Return [X, Y] of the center of cell containing provided text 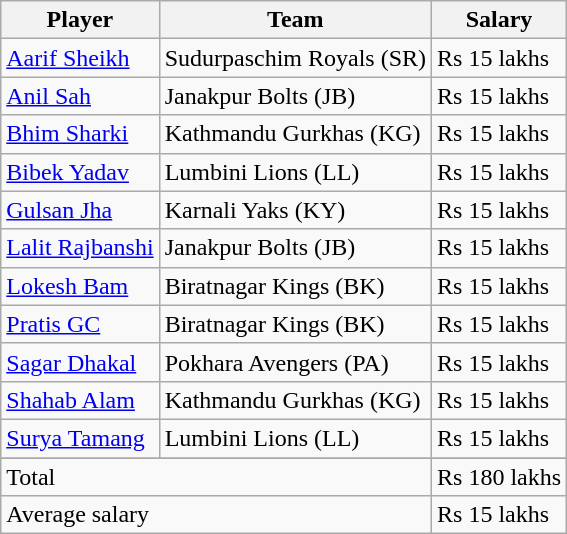
Sudurpaschim Royals (SR) [295, 58]
Pratis GC [80, 324]
Bibek Yadav [80, 172]
Rs 180 lakhs [500, 477]
Sagar Dhakal [80, 362]
Gulsan Jha [80, 210]
Karnali Yaks (KY) [295, 210]
Shahab Alam [80, 400]
Lalit Rajbanshi [80, 248]
Aarif Sheikh [80, 58]
Bhim Sharki [80, 134]
Lokesh Bam [80, 286]
Surya Tamang [80, 438]
Total [216, 477]
Team [295, 20]
Average salary [216, 515]
Salary [500, 20]
Anil Sah [80, 96]
Pokhara Avengers (PA) [295, 362]
Player [80, 20]
